Extract the (x, y) coordinate from the center of the cell holding the provided text.  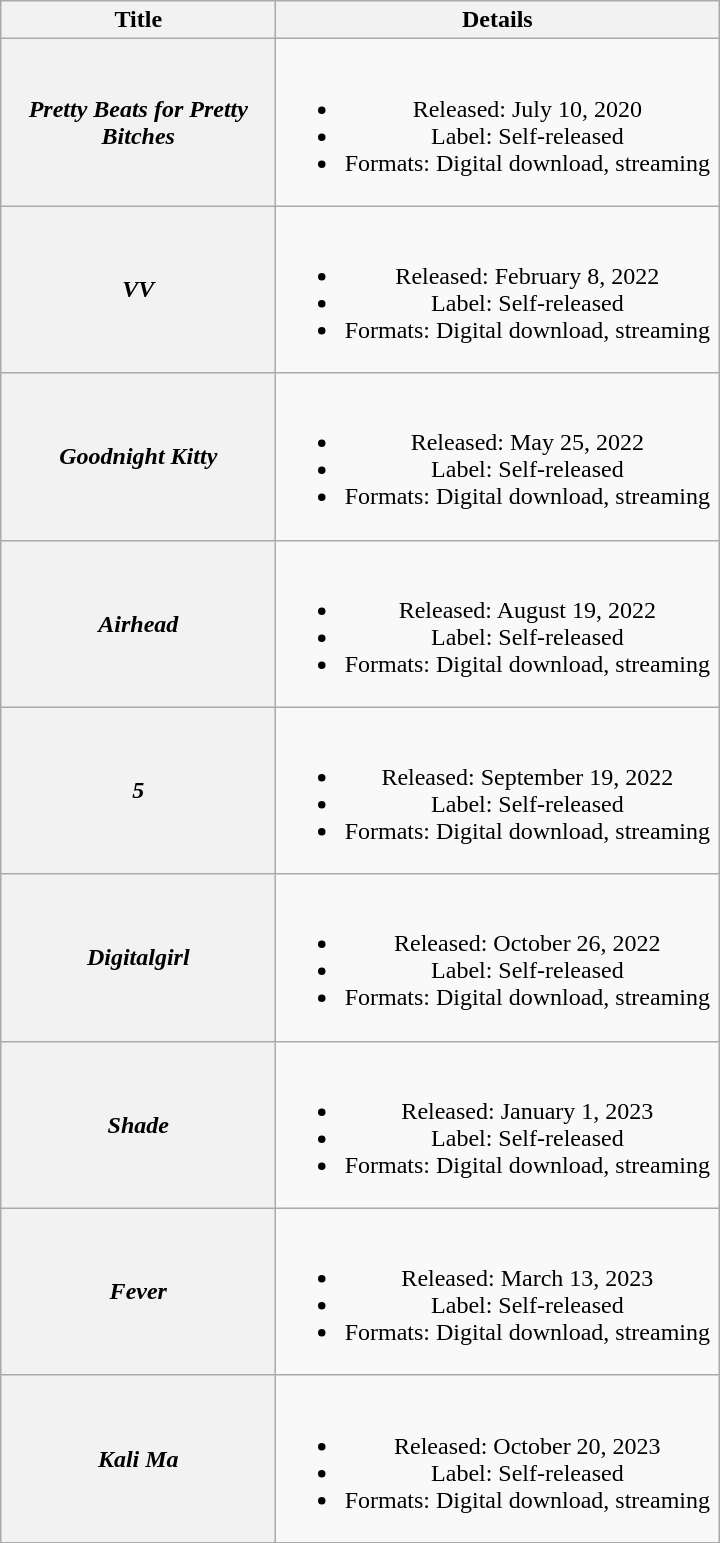
Fever (138, 1292)
VV (138, 290)
Released: January 1, 2023Label: Self-releasedFormats: Digital download, streaming (498, 1124)
5 (138, 790)
Digitalgirl (138, 958)
Details (498, 20)
Released: September 19, 2022Label: Self-releasedFormats: Digital download, streaming (498, 790)
Released: July 10, 2020Label: Self-releasedFormats: Digital download, streaming (498, 122)
Goodnight Kitty (138, 456)
Title (138, 20)
Released: March 13, 2023Label: Self-releasedFormats: Digital download, streaming (498, 1292)
Shade (138, 1124)
Released: May 25, 2022Label: Self-releasedFormats: Digital download, streaming (498, 456)
Released: October 20, 2023Label: Self-releasedFormats: Digital download, streaming (498, 1458)
Released: August 19, 2022Label: Self-releasedFormats: Digital download, streaming (498, 624)
Kali Ma (138, 1458)
Airhead (138, 624)
Released: February 8, 2022Label: Self-releasedFormats: Digital download, streaming (498, 290)
Released: October 26, 2022Label: Self-releasedFormats: Digital download, streaming (498, 958)
Pretty Beats for Pretty Bitches (138, 122)
